Return the [X, Y] coordinate for the center point of the cell that contains the specified text.  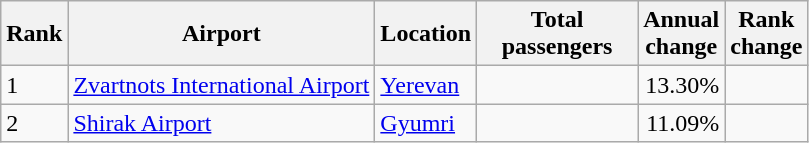
Totalpassengers [558, 34]
11.09% [682, 123]
2 [34, 123]
Rank [34, 34]
Shirak Airport [222, 123]
Rankchange [766, 34]
Zvartnots International Airport [222, 85]
13.30% [682, 85]
Gyumri [426, 123]
Annualchange [682, 34]
1 [34, 85]
Airport [222, 34]
Yerevan [426, 85]
Location [426, 34]
